For the text-containing cell, return its midpoint in [X, Y] coordinate format. 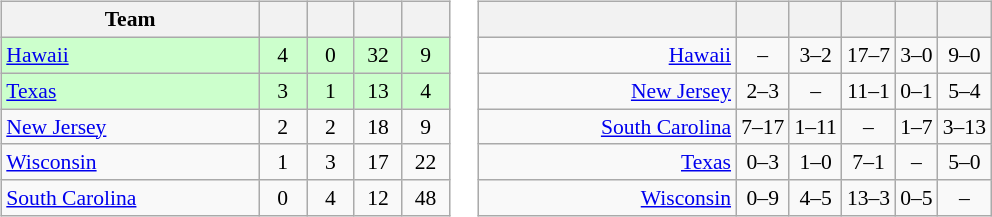
Team [130, 20]
48 [426, 198]
0–5 [916, 198]
5–0 [964, 162]
1–7 [916, 127]
7–17 [762, 127]
11–1 [868, 91]
3–13 [964, 127]
9–0 [964, 55]
17 [378, 162]
3–2 [815, 55]
12 [378, 198]
7–1 [868, 162]
1–0 [815, 162]
22 [426, 162]
1–11 [815, 127]
17–7 [868, 55]
5–4 [964, 91]
13–3 [868, 198]
13 [378, 91]
0–1 [916, 91]
0–3 [762, 162]
18 [378, 127]
0–9 [762, 198]
3–0 [916, 55]
2–3 [762, 91]
4–5 [815, 198]
32 [378, 55]
